Return the (x, y) coordinate for the center point of the cell that contains the specified text.  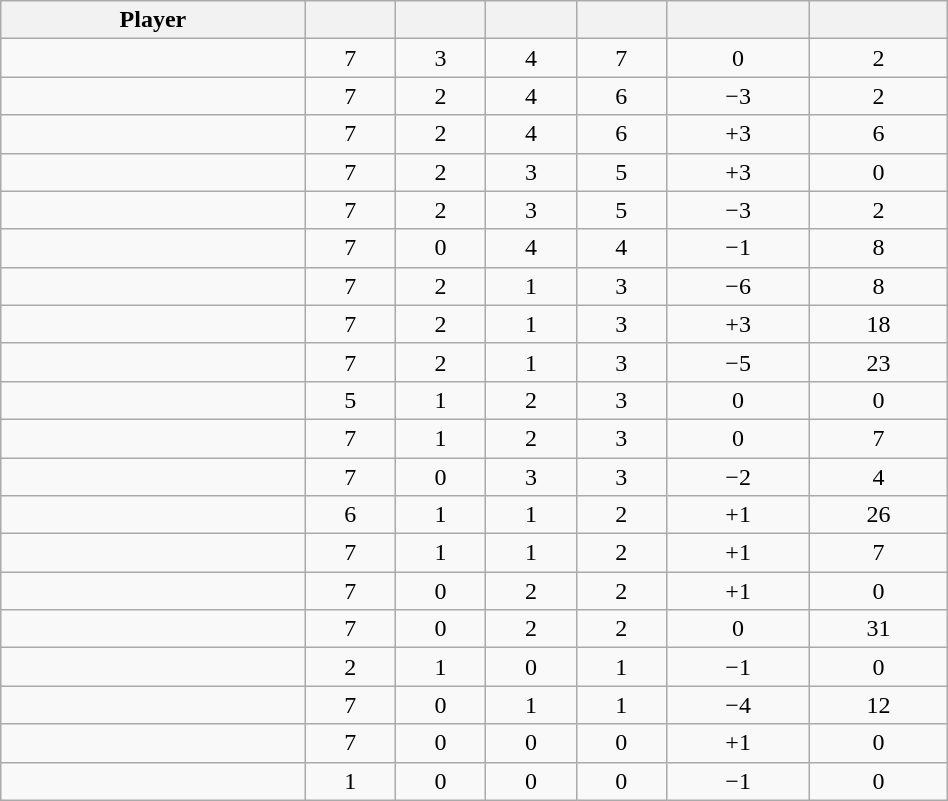
−6 (738, 286)
31 (878, 629)
12 (878, 705)
−4 (738, 705)
26 (878, 515)
−2 (738, 477)
23 (878, 362)
18 (878, 324)
Player (153, 20)
−5 (738, 362)
